Return the (X, Y) coordinate for the center point of the cell that contains the specified text.  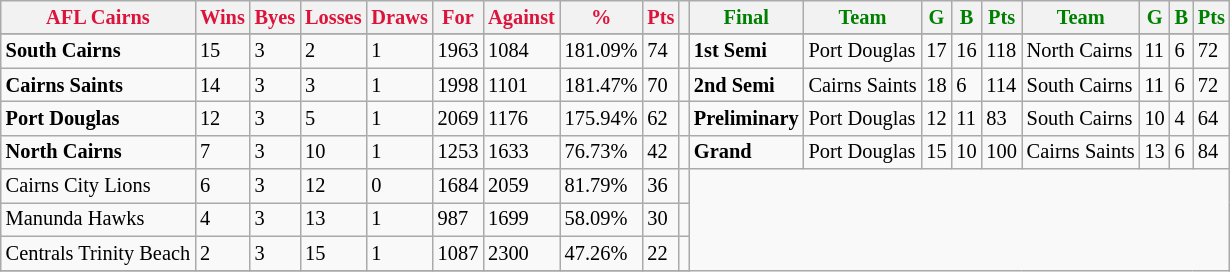
1101 (522, 85)
Final (746, 17)
1084 (522, 51)
100 (1001, 152)
18 (936, 85)
30 (660, 219)
76.73% (602, 152)
1963 (458, 51)
17 (936, 51)
Against (522, 17)
81.79% (602, 186)
64 (1212, 118)
Losses (333, 17)
1087 (458, 253)
% (602, 17)
70 (660, 85)
2059 (522, 186)
Draws (399, 17)
For (458, 17)
118 (1001, 51)
1176 (522, 118)
Grand (746, 152)
2069 (458, 118)
5 (333, 118)
47.26% (602, 253)
1253 (458, 152)
2300 (522, 253)
1699 (522, 219)
Preliminary (746, 118)
Manunda Hawks (98, 219)
AFL Cairns (98, 17)
42 (660, 152)
58.09% (602, 219)
175.94% (602, 118)
181.09% (602, 51)
2nd Semi (746, 85)
84 (1212, 152)
14 (222, 85)
1998 (458, 85)
Centrals Trinity Beach (98, 253)
1684 (458, 186)
181.47% (602, 85)
Byes (275, 17)
36 (660, 186)
22 (660, 253)
0 (399, 186)
Cairns City Lions (98, 186)
1633 (522, 152)
7 (222, 152)
114 (1001, 85)
74 (660, 51)
Wins (222, 17)
16 (966, 51)
62 (660, 118)
83 (1001, 118)
1st Semi (746, 51)
987 (458, 219)
